Identify which cell holds the provided text, then report its [X, Y] central coordinate. 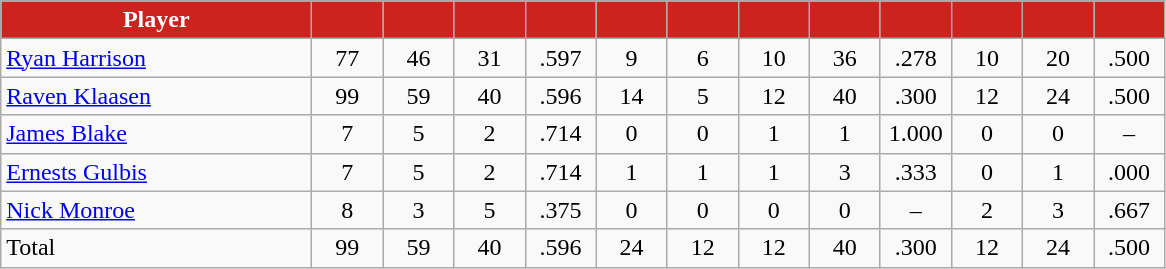
James Blake [156, 134]
Player [156, 20]
1.000 [916, 134]
9 [632, 58]
.000 [1130, 172]
.597 [560, 58]
20 [1058, 58]
Ernests Gulbis [156, 172]
31 [490, 58]
.667 [1130, 210]
46 [418, 58]
77 [348, 58]
6 [702, 58]
36 [844, 58]
8 [348, 210]
Ryan Harrison [156, 58]
.375 [560, 210]
.333 [916, 172]
14 [632, 96]
Total [156, 248]
Nick Monroe [156, 210]
.278 [916, 58]
Raven Klaasen [156, 96]
